Search for the cell housing the specified text and yield its (x, y) center coordinate. 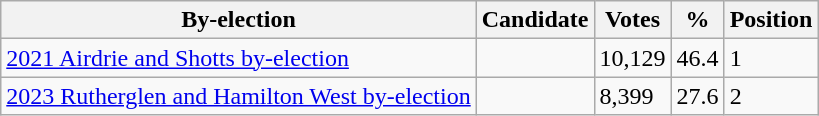
2021 Airdrie and Shotts by-election (239, 58)
10,129 (632, 58)
46.4 (698, 58)
By-election (239, 20)
2 (771, 96)
2023 Rutherglen and Hamilton West by-election (239, 96)
1 (771, 58)
8,399 (632, 96)
% (698, 20)
Candidate (535, 20)
27.6 (698, 96)
Position (771, 20)
Votes (632, 20)
